Detect which cell encompasses the target text, then output its [X, Y] center coordinate. 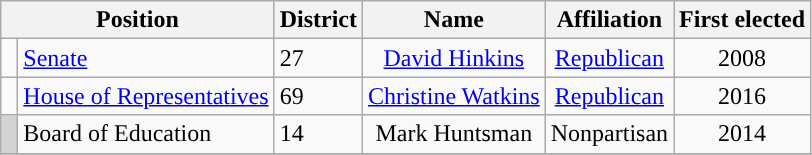
27 [318, 58]
Board of Education [146, 134]
2014 [742, 134]
Senate [146, 58]
Affiliation [609, 20]
2016 [742, 96]
District [318, 20]
First elected [742, 20]
14 [318, 134]
David Hinkins [454, 58]
69 [318, 96]
Nonpartisan [609, 134]
Name [454, 20]
Christine Watkins [454, 96]
2008 [742, 58]
House of Representatives [146, 96]
Position [138, 20]
Mark Huntsman [454, 134]
